Return the (x, y) coordinate for the center point of the cell that contains the specified text.  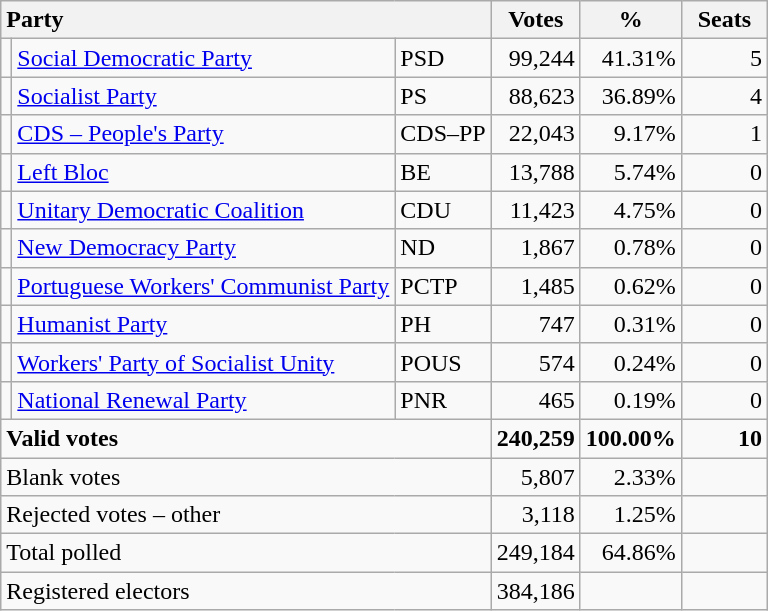
88,623 (536, 96)
Rejected votes – other (246, 515)
1 (724, 134)
PS (443, 96)
5.74% (630, 172)
PNR (443, 400)
240,259 (536, 438)
1,485 (536, 286)
Workers' Party of Socialist Unity (204, 362)
9.17% (630, 134)
Humanist Party (204, 324)
5 (724, 58)
0.78% (630, 248)
POUS (443, 362)
100.00% (630, 438)
11,423 (536, 210)
1.25% (630, 515)
Portuguese Workers' Communist Party (204, 286)
0.24% (630, 362)
Registered electors (246, 591)
99,244 (536, 58)
249,184 (536, 553)
0.31% (630, 324)
CDS–PP (443, 134)
4 (724, 96)
41.31% (630, 58)
ND (443, 248)
Valid votes (246, 438)
384,186 (536, 591)
22,043 (536, 134)
465 (536, 400)
Party (246, 20)
4.75% (630, 210)
747 (536, 324)
CDU (443, 210)
1,867 (536, 248)
PSD (443, 58)
Social Democratic Party (204, 58)
BE (443, 172)
3,118 (536, 515)
National Renewal Party (204, 400)
PCTP (443, 286)
10 (724, 438)
0.19% (630, 400)
574 (536, 362)
Blank votes (246, 477)
36.89% (630, 96)
Votes (536, 20)
% (630, 20)
5,807 (536, 477)
Total polled (246, 553)
Socialist Party (204, 96)
Unitary Democratic Coalition (204, 210)
13,788 (536, 172)
CDS – People's Party (204, 134)
2.33% (630, 477)
64.86% (630, 553)
0.62% (630, 286)
New Democracy Party (204, 248)
PH (443, 324)
Left Bloc (204, 172)
Seats (724, 20)
